Extract the (X, Y) coordinate from the center of the cell holding the provided text.  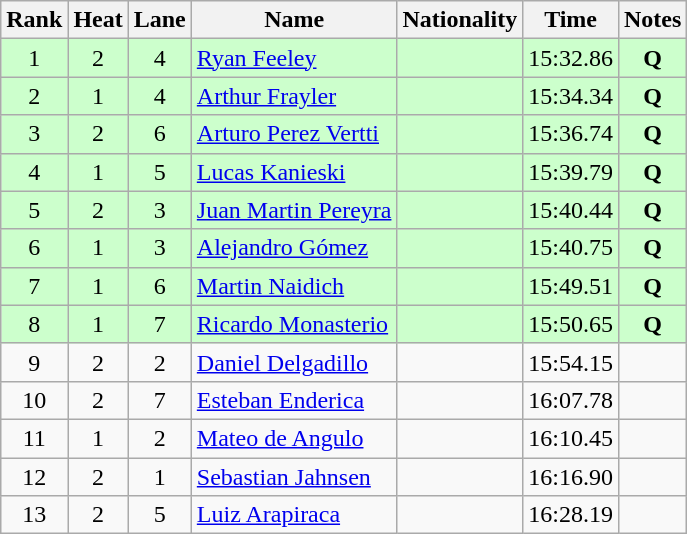
Arturo Perez Vertti (294, 134)
15:40.44 (571, 210)
Mateo de Angulo (294, 438)
Juan Martin Pereyra (294, 210)
15:34.34 (571, 96)
15:39.79 (571, 172)
Alejandro Gómez (294, 248)
15:50.65 (571, 324)
15:54.15 (571, 362)
8 (34, 324)
16:10.45 (571, 438)
15:49.51 (571, 286)
12 (34, 477)
11 (34, 438)
Esteban Enderica (294, 400)
Lane (160, 20)
16:28.19 (571, 515)
Ricardo Monasterio (294, 324)
Name (294, 20)
9 (34, 362)
Sebastian Jahnsen (294, 477)
10 (34, 400)
15:32.86 (571, 58)
16:07.78 (571, 400)
Luiz Arapiraca (294, 515)
Lucas Kanieski (294, 172)
15:36.74 (571, 134)
Time (571, 20)
Heat (98, 20)
15:40.75 (571, 248)
Daniel Delgadillo (294, 362)
Notes (652, 20)
Rank (34, 20)
13 (34, 515)
Ryan Feeley (294, 58)
16:16.90 (571, 477)
Martin Naidich (294, 286)
Arthur Frayler (294, 96)
Nationality (460, 20)
